Find where the given text appears and provide that cell's center as [x, y] coordinate. 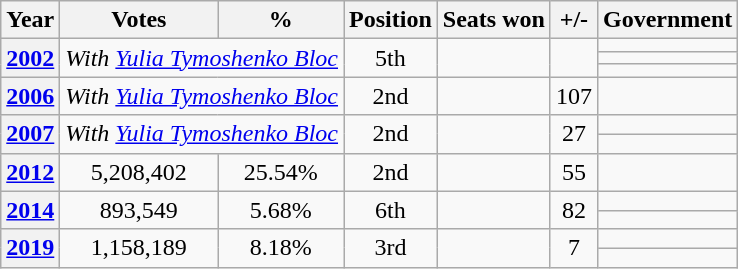
2006 [30, 96]
2019 [30, 248]
Votes [139, 20]
+/- [574, 20]
27 [574, 134]
1,158,189 [139, 248]
6th [391, 210]
5.68% [281, 210]
25.54% [281, 172]
2014 [30, 210]
55 [574, 172]
2007 [30, 134]
Government [667, 20]
2002 [30, 58]
5th [391, 58]
Seats won [494, 20]
3rd [391, 248]
82 [574, 210]
Year [30, 20]
107 [574, 96]
Position [391, 20]
5,208,402 [139, 172]
% [281, 20]
7 [574, 248]
8.18% [281, 248]
893,549 [139, 210]
2012 [30, 172]
